Find where the given text appears and provide that cell's center as (x, y) coordinate. 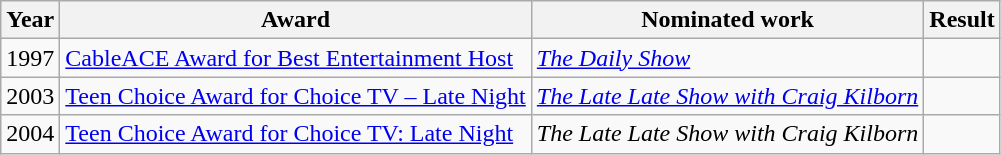
Nominated work (727, 20)
2003 (30, 96)
CableACE Award for Best Entertainment Host (296, 58)
Award (296, 20)
2004 (30, 134)
Year (30, 20)
Teen Choice Award for Choice TV: Late Night (296, 134)
Teen Choice Award for Choice TV – Late Night (296, 96)
The Daily Show (727, 58)
Result (962, 20)
1997 (30, 58)
